Locate the cell with the specified text and output its [X, Y] center coordinate. 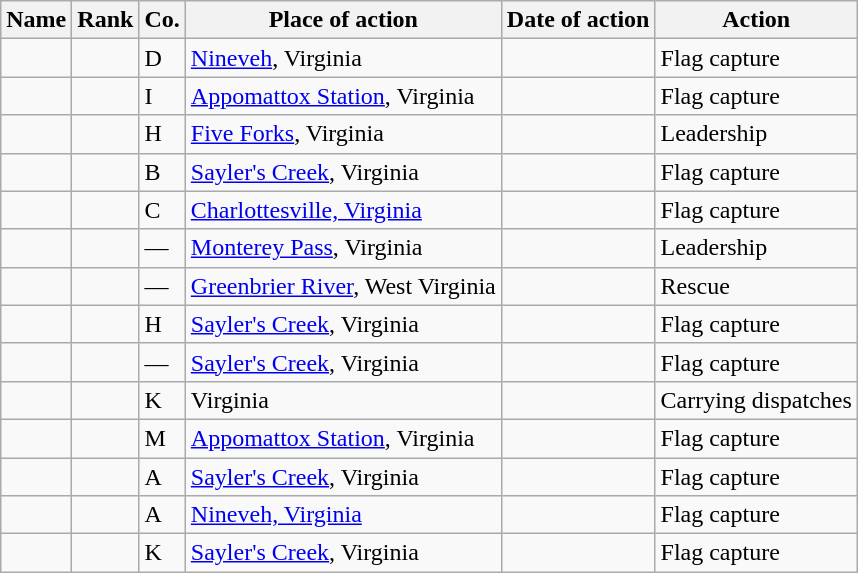
C [162, 210]
M [162, 438]
Rescue [756, 286]
Greenbrier River, West Virginia [343, 286]
Date of action [578, 20]
I [162, 96]
Carrying dispatches [756, 400]
D [162, 58]
Action [756, 20]
Rank [106, 20]
B [162, 172]
Name [36, 20]
Place of action [343, 20]
Monterey Pass, Virginia [343, 248]
Five Forks, Virginia [343, 134]
Co. [162, 20]
Charlottesville, Virginia [343, 210]
Virginia [343, 400]
